Search for the cell housing the specified text and yield its [x, y] center coordinate. 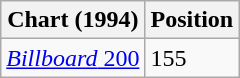
Billboard 200 [73, 58]
Position [192, 20]
155 [192, 58]
Chart (1994) [73, 20]
